Capture the cell that displays the provided text and extract its [x, y] central coordinate. 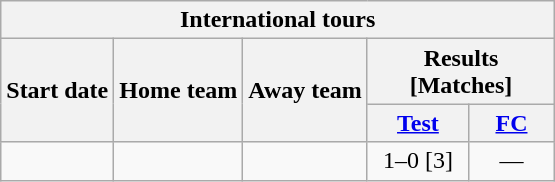
International tours [278, 20]
Test [418, 123]
— [511, 161]
1–0 [3] [418, 161]
Home team [178, 90]
Results [Matches] [460, 72]
Start date [58, 90]
Away team [306, 90]
FC [511, 123]
